Capture the cell that displays the provided text and extract its (x, y) central coordinate. 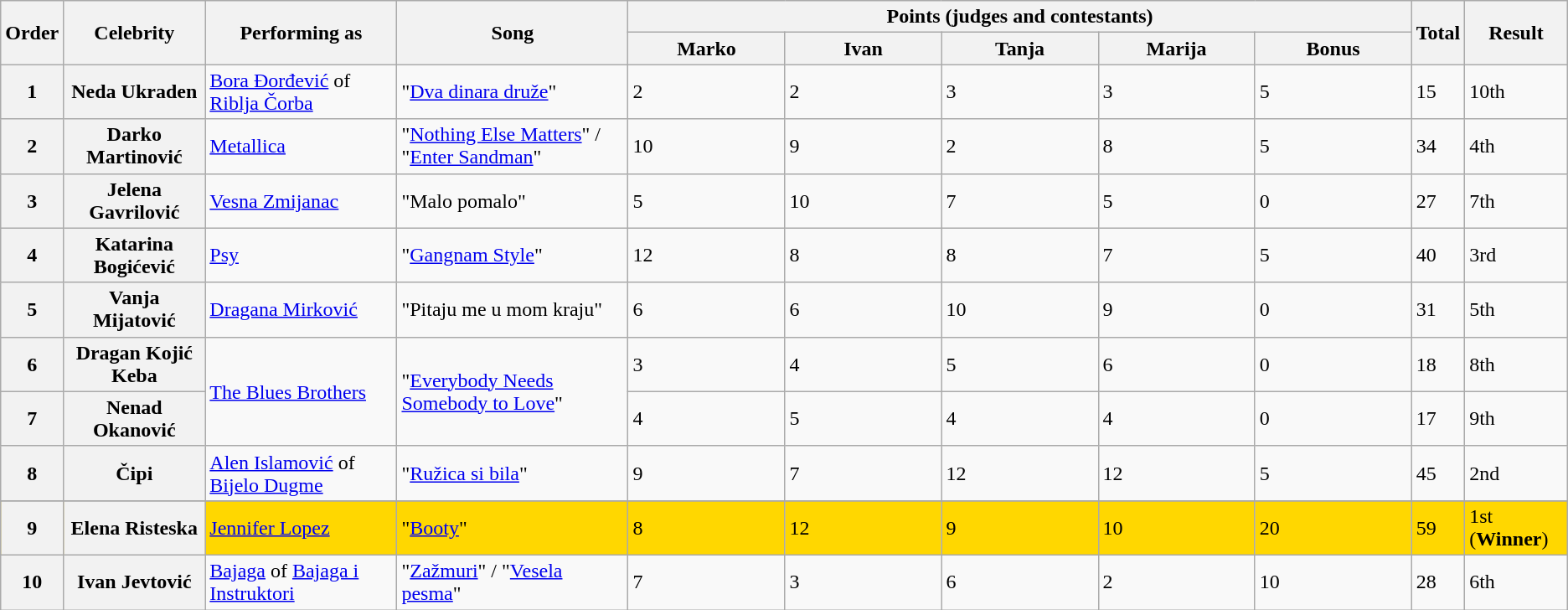
Bonus (1333, 49)
Order (32, 33)
8th (1516, 364)
Psy (302, 255)
"Pitaju me u mom kraju" (513, 310)
Celebrity (134, 33)
Elena Risteska (134, 528)
Ivan (863, 49)
Bajaga of Bajaga i Instruktori (302, 582)
18 (1438, 364)
2nd (1516, 473)
9th (1516, 419)
40 (1438, 255)
Vanja Mijatović (134, 310)
5th (1516, 310)
Bora Đorđević of Riblja Čorba (302, 92)
Performing as (302, 33)
"Ružica si bila" (513, 473)
10th (1516, 92)
Jelena Gavrilović (134, 201)
Jennifer Lopez (302, 528)
"Malo pomalo" (513, 201)
Darko Martinović (134, 146)
Alen Islamović of Bijelo Dugme (302, 473)
1st (Winner) (1516, 528)
27 (1438, 201)
Dragana Mirković (302, 310)
6th (1516, 582)
"Nothing Else Matters" / "Enter Sandman" (513, 146)
Neda Ukraden (134, 92)
Metallica (302, 146)
7th (1516, 201)
The Blues Brothers (302, 391)
Song (513, 33)
45 (1438, 473)
Total (1438, 33)
20 (1333, 528)
1 (32, 92)
"Gangnam Style" (513, 255)
Katarina Bogićević (134, 255)
Nenad Okanović (134, 419)
17 (1438, 419)
3rd (1516, 255)
31 (1438, 310)
Marko (707, 49)
Vesna Zmijanac (302, 201)
"Dva dinara druže" (513, 92)
59 (1438, 528)
28 (1438, 582)
34 (1438, 146)
"Everybody Needs Somebody to Love" (513, 391)
Marija (1176, 49)
Dragan Kojić Keba (134, 364)
Tanja (1020, 49)
4th (1516, 146)
Čipi (134, 473)
15 (1438, 92)
"Zažmuri" / "Vesela pesma" (513, 582)
Points (judges and contestants) (1020, 17)
Ivan Jevtović (134, 582)
Result (1516, 33)
"Booty" (513, 528)
